Extract the [X, Y] coordinate from the center of the cell holding the provided text.  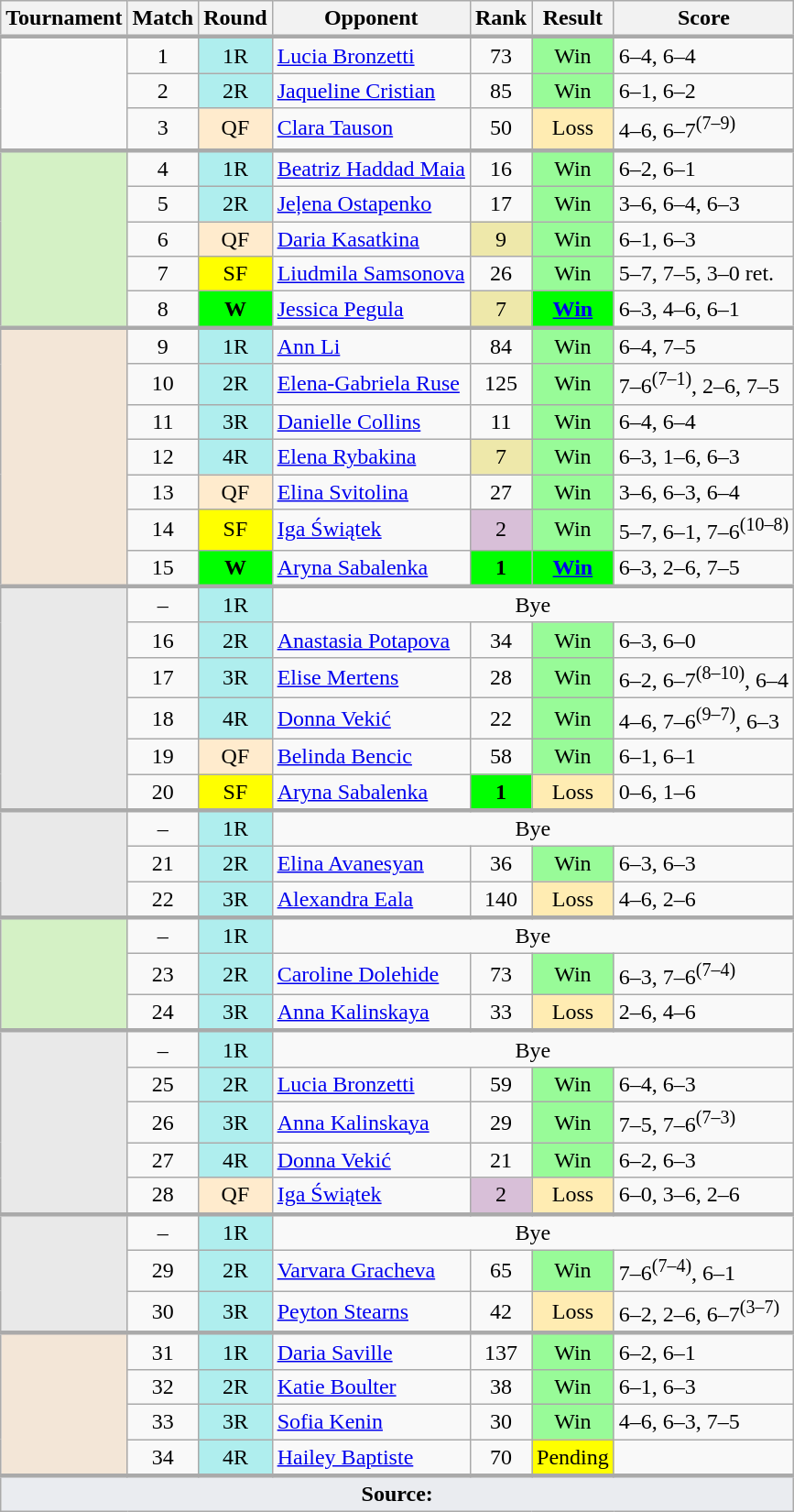
Jaqueline Cristian [371, 91]
59 [500, 1085]
65 [500, 1270]
3 [163, 129]
Elise Mertens [371, 678]
15 [163, 568]
4–6, 6–7(7–9) [703, 129]
3–6, 6–4, 6–3 [703, 204]
Source: [397, 1494]
6–3, 4–6, 6–1 [703, 310]
Sofia Kenin [371, 1422]
13 [163, 492]
Elina Svitolina [371, 492]
125 [500, 385]
4–6, 7–6(9–7), 6–3 [703, 718]
24 [163, 1013]
Opponent [371, 19]
6–3, 6–3 [703, 864]
10 [163, 385]
Round [235, 19]
Pending [573, 1458]
Ann Li [371, 345]
6 [163, 239]
70 [500, 1458]
50 [500, 129]
Varvara Gracheva [371, 1270]
6–4, 7–5 [703, 345]
25 [163, 1085]
5 [163, 204]
23 [163, 975]
Beatriz Haddad Maia [371, 169]
Score [703, 19]
Clara Tauson [371, 129]
6–1, 6–2 [703, 91]
4 [163, 169]
137 [500, 1352]
7–6(7–4), 6–1 [703, 1270]
58 [500, 756]
31 [163, 1352]
6–2, 2–6, 6–7(3–7) [703, 1312]
12 [163, 456]
4–6, 6–3, 7–5 [703, 1422]
Rank [500, 19]
19 [163, 756]
6–3, 7–6(7–4) [703, 975]
Elina Avanesyan [371, 864]
5–7, 7–5, 3–0 ret. [703, 274]
6–0, 3–6, 2–6 [703, 1196]
4–6, 2–6 [703, 900]
20 [163, 793]
Jeļena Ostapenko [371, 204]
Hailey Baptiste [371, 1458]
14 [163, 530]
Danielle Collins [371, 422]
Match [163, 19]
85 [500, 91]
36 [500, 864]
2–6, 4–6 [703, 1013]
140 [500, 900]
6–3, 6–0 [703, 640]
Alexandra Eala [371, 900]
18 [163, 718]
32 [163, 1386]
Anastasia Potapova [371, 640]
Daria Kasatkina [371, 239]
38 [500, 1386]
7–6(7–1), 2–6, 7–5 [703, 385]
Peyton Stearns [371, 1312]
Katie Boulter [371, 1386]
0–6, 1–6 [703, 793]
6–3, 2–6, 7–5 [703, 568]
Tournament [64, 19]
Result [573, 19]
6–4, 6–3 [703, 1085]
7–5, 7–6(7–3) [703, 1123]
Elena Rybakina [371, 456]
Jessica Pegula [371, 310]
Belinda Bencic [371, 756]
6–1, 6–1 [703, 756]
6–2, 6–7(8–10), 6–4 [703, 678]
84 [500, 345]
6–2, 6–3 [703, 1160]
42 [500, 1312]
3–6, 6–3, 6–4 [703, 492]
6–3, 1–6, 6–3 [703, 456]
Caroline Dolehide [371, 975]
8 [163, 310]
5–7, 6–1, 7–6(10–8) [703, 530]
Elena-Gabriela Ruse [371, 385]
Liudmila Samsonova [371, 274]
Daria Saville [371, 1352]
